Output the (x, y) coordinate of the center of the cell containing the given text.  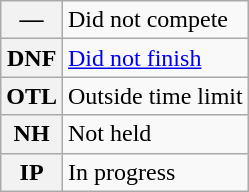
Not held (156, 134)
NH (32, 134)
Did not compete (156, 20)
IP (32, 172)
Outside time limit (156, 96)
OTL (32, 96)
DNF (32, 58)
— (32, 20)
Did not finish (156, 58)
In progress (156, 172)
